Determine the [x, y] coordinate at the center of the cell enclosing the given text.  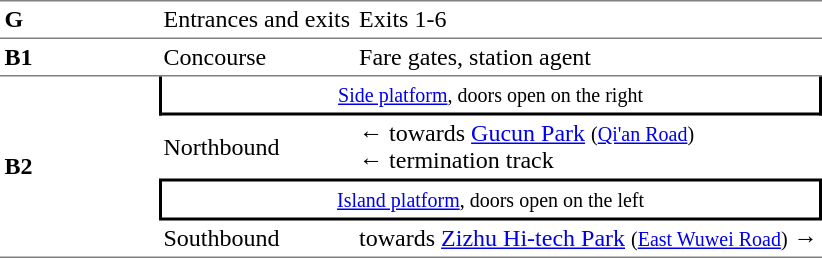
Exits 1-6 [588, 20]
G [80, 20]
Entrances and exits [257, 20]
Island platform, doors open on the left [490, 199]
Southbound [257, 239]
B1 [80, 58]
Northbound [257, 148]
Concourse [257, 58]
Side platform, doors open on the right [490, 96]
← towards Gucun Park (Qi'an Road)← termination track [588, 148]
B2 [80, 167]
towards Zizhu Hi-tech Park (East Wuwei Road) → [588, 239]
Fare gates, station agent [588, 58]
